From the cell containing the given text, extract its center point as [x, y] coordinate. 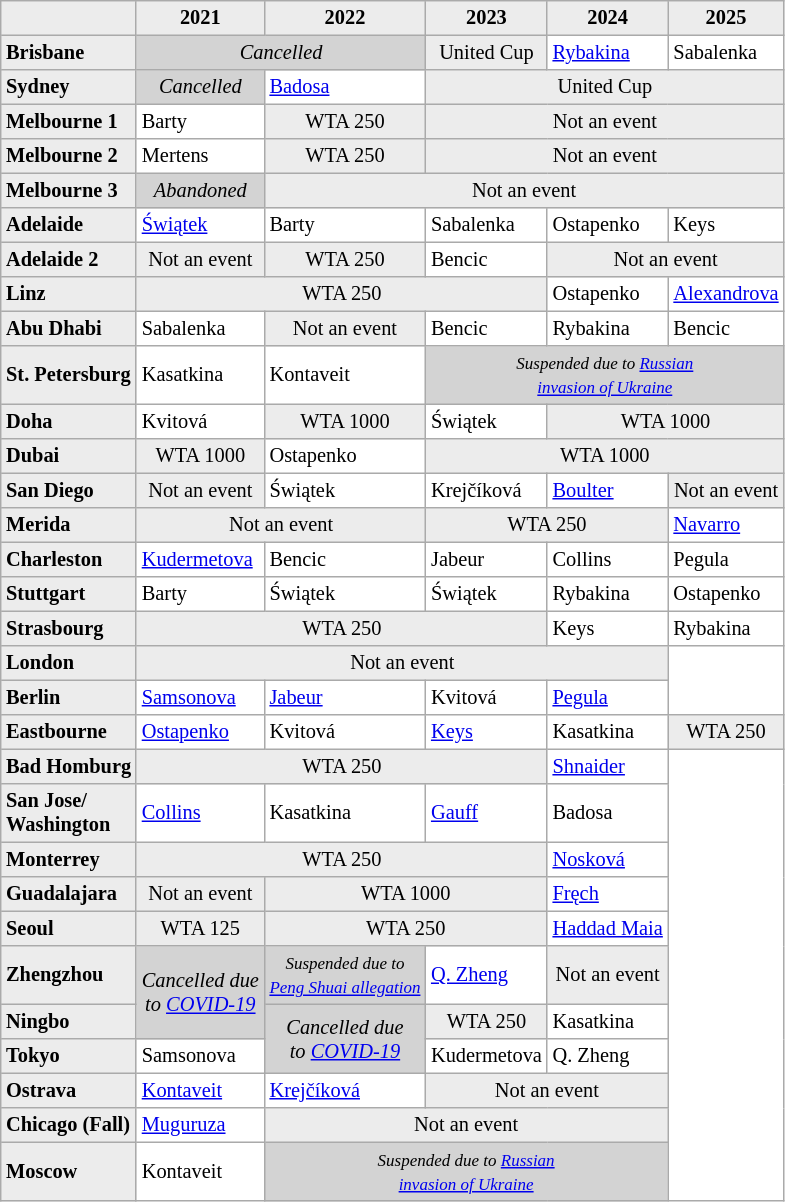
Tokyo [69, 1056]
Ningbo [69, 1021]
Navarro [726, 525]
San Diego [69, 490]
Muguruza [200, 1125]
Melbourne 3 [69, 190]
Strasbourg [69, 628]
Gauff [486, 813]
Seoul [69, 928]
WTA 125 [200, 928]
Guadalajara [69, 894]
Fręch [608, 894]
Melbourne 1 [69, 121]
Monterrey [69, 859]
Doha [69, 421]
2022 [345, 18]
Adelaide 2 [69, 259]
San Jose/Washington [69, 813]
Abandoned [200, 190]
Linz [69, 294]
2021 [200, 18]
Mertens [200, 156]
2025 [726, 18]
Shnaider [608, 766]
Berlin [69, 697]
Melbourne 2 [69, 156]
Brisbane [69, 52]
2023 [486, 18]
Alexandrova [726, 294]
Chicago (Fall) [69, 1125]
Haddad Maia [608, 928]
Zhengzhou [69, 975]
Moscow [69, 1171]
Dubai [69, 456]
Sydney [69, 87]
Boulter [608, 490]
Ostrava [69, 1090]
Nosková [608, 859]
Adelaide [69, 225]
St. Petersburg [69, 375]
2024 [608, 18]
Eastbourne [69, 732]
Bad Homburg [69, 766]
Charleston [69, 559]
Suspended due toPeng Shuai allegation [345, 975]
Merida [69, 525]
Stuttgart [69, 594]
London [69, 663]
Abu Dhabi [69, 328]
